Determine the [x, y] coordinate at the center of the cell enclosing the given text.  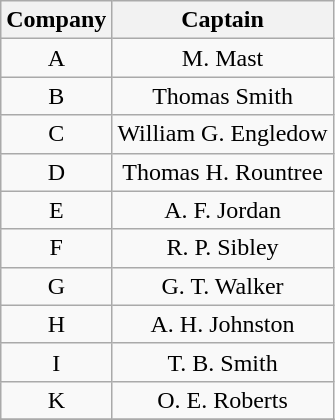
A. F. Jordan [222, 210]
G. T. Walker [222, 286]
B [56, 96]
H [56, 324]
D [56, 172]
Thomas H. Rountree [222, 172]
William G. Engledow [222, 134]
A [56, 58]
F [56, 248]
A. H. Johnston [222, 324]
Company [56, 20]
M. Mast [222, 58]
E [56, 210]
G [56, 286]
T. B. Smith [222, 362]
I [56, 362]
C [56, 134]
K [56, 400]
Captain [222, 20]
Thomas Smith [222, 96]
O. E. Roberts [222, 400]
R. P. Sibley [222, 248]
